Scan for the cell matching the given text and deliver its (x, y) coordinate at center. 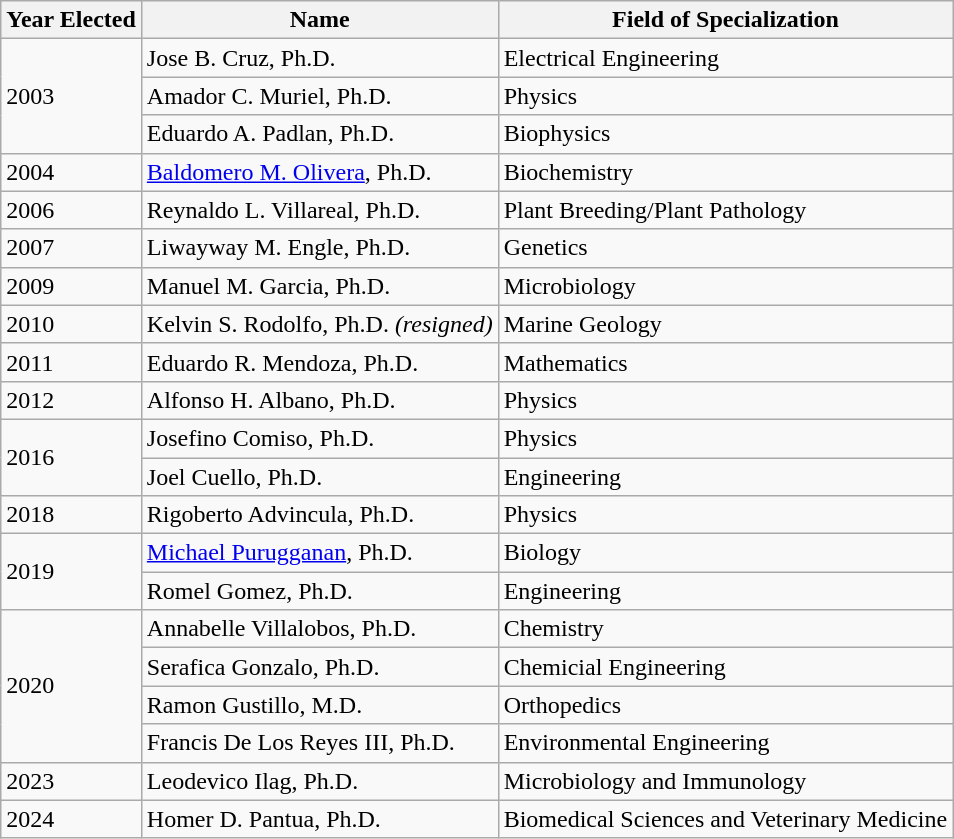
Biology (725, 553)
Chemistry (725, 629)
Name (320, 20)
2012 (72, 400)
Biomedical Sciences and Veterinary Medicine (725, 819)
Eduardo A. Padlan, Ph.D. (320, 134)
Michael Purugganan, Ph.D. (320, 553)
Chemicial Engineering (725, 667)
2020 (72, 686)
Serafica Gonzalo, Ph.D. (320, 667)
2019 (72, 572)
2011 (72, 362)
Liwayway M. Engle, Ph.D. (320, 248)
Homer D. Pantua, Ph.D. (320, 819)
Mathematics (725, 362)
Biophysics (725, 134)
Annabelle Villalobos, Ph.D. (320, 629)
2007 (72, 248)
Rigoberto Advincula, Ph.D. (320, 515)
Leodevico Ilag, Ph.D. (320, 781)
Field of Specialization (725, 20)
Microbiology (725, 286)
Alfonso H. Albano, Ph.D. (320, 400)
Microbiology and Immunology (725, 781)
Amador C. Muriel, Ph.D. (320, 96)
Year Elected (72, 20)
2010 (72, 324)
Plant Breeding/Plant Pathology (725, 210)
2009 (72, 286)
Manuel M. Garcia, Ph.D. (320, 286)
Joel Cuello, Ph.D. (320, 477)
Ramon Gustillo, M.D. (320, 705)
Josefino Comiso, Ph.D. (320, 438)
2003 (72, 96)
2016 (72, 457)
Environmental Engineering (725, 743)
Electrical Engineering (725, 58)
Eduardo R. Mendoza, Ph.D. (320, 362)
Biochemistry (725, 172)
2006 (72, 210)
2004 (72, 172)
Francis De Los Reyes III, Ph.D. (320, 743)
Marine Geology (725, 324)
Orthopedics (725, 705)
Genetics (725, 248)
Kelvin S. Rodolfo, Ph.D. (resigned) (320, 324)
Reynaldo L. Villareal, Ph.D. (320, 210)
2024 (72, 819)
2023 (72, 781)
Romel Gomez, Ph.D. (320, 591)
Jose B. Cruz, Ph.D. (320, 58)
Baldomero M. Olivera, Ph.D. (320, 172)
2018 (72, 515)
